Capture the cell that displays the provided text and extract its [x, y] central coordinate. 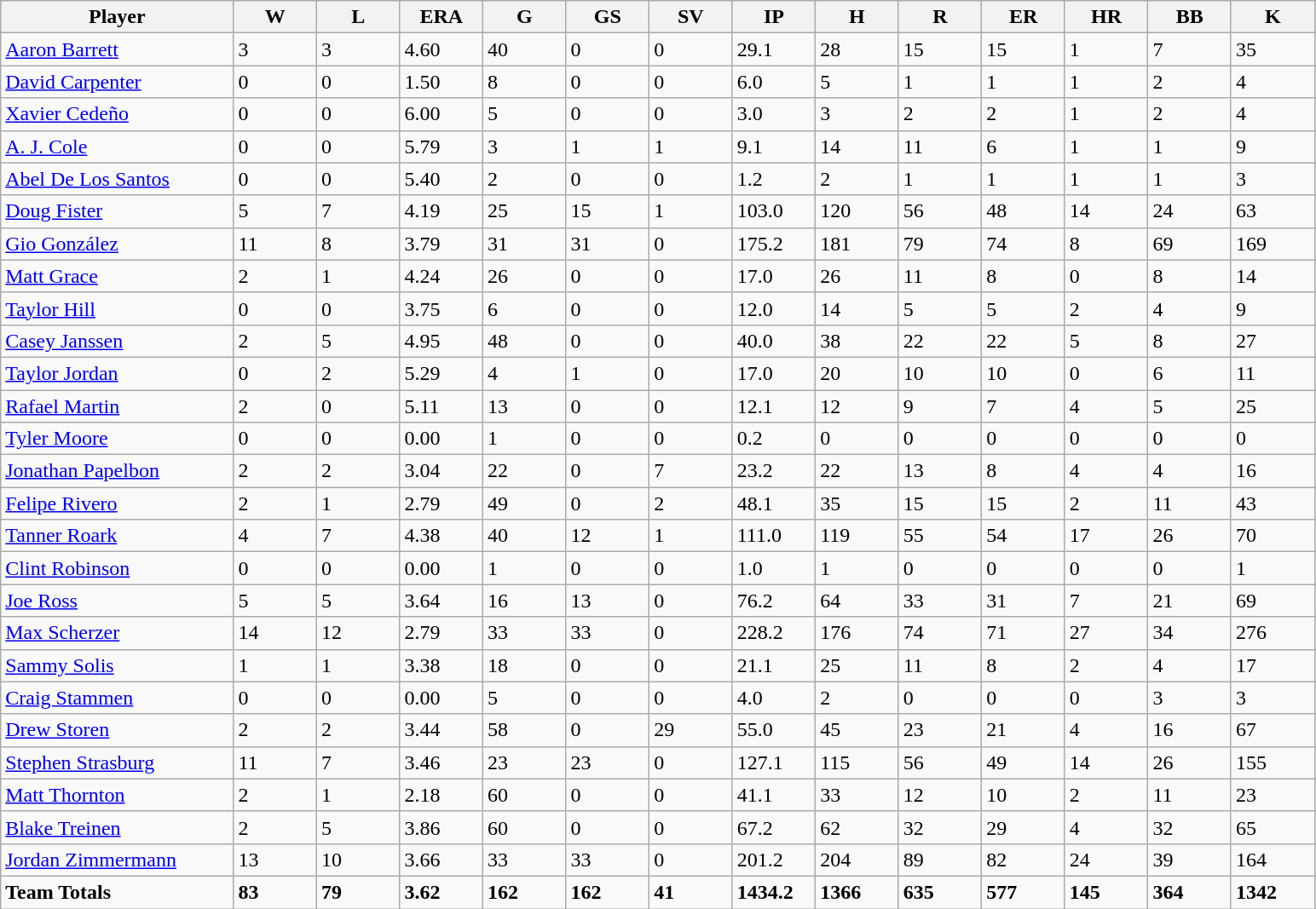
Jonathan Papelbon [118, 471]
41 [691, 892]
1434.2 [774, 892]
Max Scherzer [118, 633]
Tyler Moore [118, 439]
28 [857, 49]
176 [857, 633]
1342 [1273, 892]
4.19 [442, 211]
Jordan Zimmermann [118, 860]
HR [1106, 17]
W [275, 17]
175.2 [774, 244]
38 [857, 341]
R [940, 17]
9.1 [774, 147]
63 [1273, 211]
Stephen Strasburg [118, 762]
3.38 [442, 665]
3.0 [774, 114]
Clint Robinson [118, 568]
4.24 [442, 276]
5.11 [442, 406]
G [525, 17]
276 [1273, 633]
1.0 [774, 568]
82 [1024, 860]
41.1 [774, 795]
Xavier Cedeño [118, 114]
David Carpenter [118, 82]
45 [857, 730]
Matt Grace [118, 276]
SV [691, 17]
20 [857, 373]
201.2 [774, 860]
Joe Ross [118, 601]
3.75 [442, 308]
4.38 [442, 536]
21.1 [774, 665]
0.2 [774, 439]
71 [1024, 633]
181 [857, 244]
1366 [857, 892]
18 [525, 665]
4.0 [774, 698]
43 [1273, 503]
64 [857, 601]
3.04 [442, 471]
65 [1273, 827]
55.0 [774, 730]
3.46 [442, 762]
A. J. Cole [118, 147]
BB [1190, 17]
Felipe Rivero [118, 503]
Blake Treinen [118, 827]
Team Totals [118, 892]
164 [1273, 860]
577 [1024, 892]
76.2 [774, 601]
Drew Storen [118, 730]
228.2 [774, 633]
67.2 [774, 827]
ER [1024, 17]
Aaron Barrett [118, 49]
120 [857, 211]
4.95 [442, 341]
1.2 [774, 179]
155 [1273, 762]
Abel De Los Santos [118, 179]
169 [1273, 244]
Casey Janssen [118, 341]
3.64 [442, 601]
GS [608, 17]
23.2 [774, 471]
Tanner Roark [118, 536]
83 [275, 892]
127.1 [774, 762]
89 [940, 860]
3.44 [442, 730]
3.79 [442, 244]
29.1 [774, 49]
62 [857, 827]
145 [1106, 892]
K [1273, 17]
119 [857, 536]
Taylor Hill [118, 308]
Gio González [118, 244]
70 [1273, 536]
34 [1190, 633]
ERA [442, 17]
48.1 [774, 503]
204 [857, 860]
115 [857, 762]
111.0 [774, 536]
5.79 [442, 147]
54 [1024, 536]
5.40 [442, 179]
Rafael Martin [118, 406]
Sammy Solis [118, 665]
3.66 [442, 860]
2.18 [442, 795]
6.0 [774, 82]
103.0 [774, 211]
55 [940, 536]
Player [118, 17]
L [358, 17]
364 [1190, 892]
Matt Thornton [118, 795]
1.50 [442, 82]
12.0 [774, 308]
4.60 [442, 49]
3.86 [442, 827]
5.29 [442, 373]
Craig Stammen [118, 698]
39 [1190, 860]
67 [1273, 730]
H [857, 17]
IP [774, 17]
40.0 [774, 341]
6.00 [442, 114]
3.62 [442, 892]
12.1 [774, 406]
58 [525, 730]
Doug Fister [118, 211]
635 [940, 892]
Taylor Jordan [118, 373]
